Pinpoint the cell where the given text exists, returning its [x, y] midpoint coordinate. 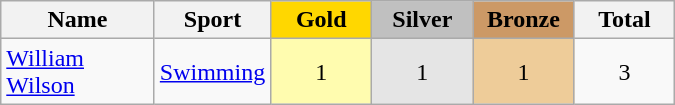
3 [624, 72]
Total [624, 20]
Sport [212, 20]
William Wilson [78, 72]
Silver [422, 20]
Gold [322, 20]
Name [78, 20]
Bronze [524, 20]
Swimming [212, 72]
